For the text-containing cell, return its midpoint in (x, y) coordinate format. 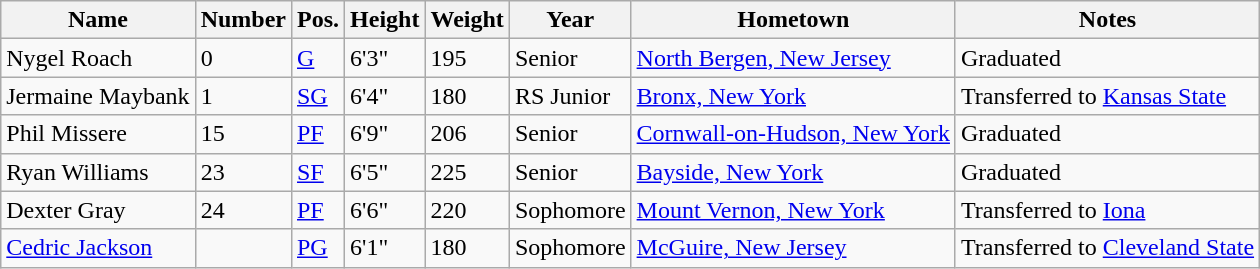
6'6" (385, 210)
Jermaine Maybank (98, 96)
PG (318, 248)
220 (467, 210)
0 (243, 58)
225 (467, 172)
6'1" (385, 248)
Mount Vernon, New York (793, 210)
Transferred to Iona (1107, 210)
Bayside, New York (793, 172)
206 (467, 134)
1 (243, 96)
Year (570, 20)
Number (243, 20)
Notes (1107, 20)
SG (318, 96)
Name (98, 20)
Weight (467, 20)
Dexter Gray (98, 210)
6'5" (385, 172)
Cornwall-on-Hudson, New York (793, 134)
SF (318, 172)
Ryan Williams (98, 172)
Hometown (793, 20)
North Bergen, New Jersey (793, 58)
Phil Missere (98, 134)
Pos. (318, 20)
24 (243, 210)
Transferred to Cleveland State (1107, 248)
Height (385, 20)
G (318, 58)
195 (467, 58)
Nygel Roach (98, 58)
Cedric Jackson (98, 248)
6'4" (385, 96)
Bronx, New York (793, 96)
Transferred to Kansas State (1107, 96)
15 (243, 134)
RS Junior (570, 96)
6'3" (385, 58)
McGuire, New Jersey (793, 248)
6'9" (385, 134)
23 (243, 172)
